Identify which cell holds the provided text, then report its (x, y) central coordinate. 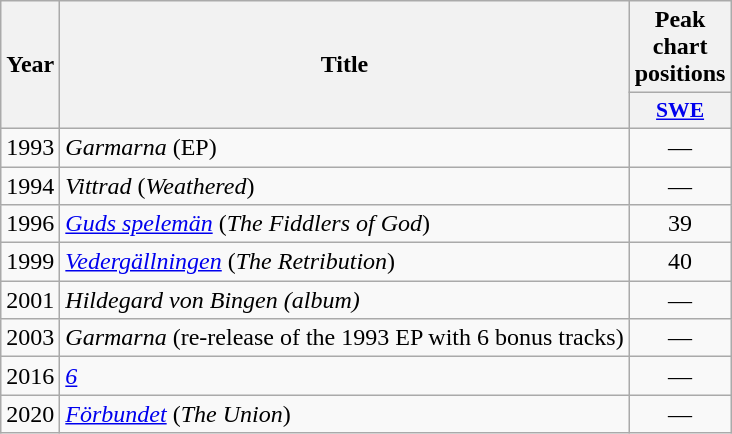
Title (344, 65)
1999 (30, 262)
Förbundet (The Union) (344, 414)
Guds spelemän (The Fiddlers of God) (344, 224)
Year (30, 65)
1993 (30, 147)
Vittrad (Weathered) (344, 185)
40 (680, 262)
Peak chart positions (680, 47)
2001 (30, 300)
2016 (30, 376)
6 (344, 376)
Hildegard von Bingen (album) (344, 300)
Garmarna (EP) (344, 147)
Vedergällningen (The Retribution) (344, 262)
Garmarna (re-release of the 1993 EP with 6 bonus tracks) (344, 338)
SWE (680, 111)
39 (680, 224)
1996 (30, 224)
1994 (30, 185)
2003 (30, 338)
2020 (30, 414)
